Return [x, y] of the center of cell containing provided text 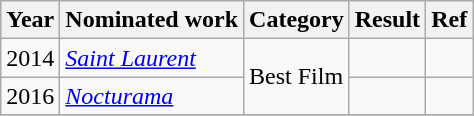
2014 [30, 58]
Nocturama [152, 96]
2016 [30, 96]
Nominated work [152, 20]
Result [387, 20]
Year [30, 20]
Saint Laurent [152, 58]
Ref [450, 20]
Best Film [297, 77]
Category [297, 20]
